Provide the [x, y] coordinate of the cell's center where the given text is located.  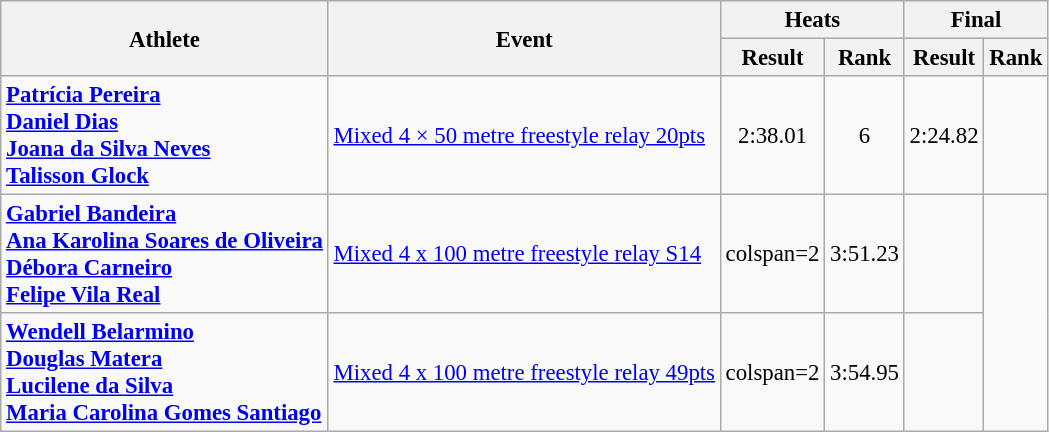
6 [865, 136]
Mixed 4 x 100 metre freestyle relay 49pts [524, 372]
Final [976, 20]
Event [524, 38]
Mixed 4 x 100 metre freestyle relay S14 [524, 254]
Mixed 4 × 50 metre freestyle relay 20pts [524, 136]
Patrícia PereiraDaniel DiasJoana da Silva NevesTalisson Glock [164, 136]
2:38.01 [772, 136]
Gabriel BandeiraAna Karolina Soares de OliveiraDébora CarneiroFelipe Vila Real [164, 254]
3:51.23 [865, 254]
2:24.82 [944, 136]
Athlete [164, 38]
Heats [812, 20]
3:54.95 [865, 372]
Wendell BelarminoDouglas MateraLucilene da SilvaMaria Carolina Gomes Santiago [164, 372]
